Determine the [x, y] coordinate at the center of the cell enclosing the given text.  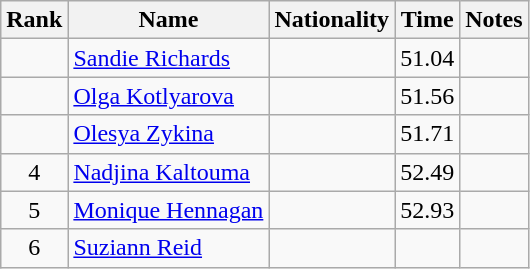
Name [168, 20]
52.49 [428, 172]
Notes [494, 20]
52.93 [428, 210]
Suziann Reid [168, 248]
51.71 [428, 134]
51.04 [428, 58]
51.56 [428, 96]
Olesya Zykina [168, 134]
Nationality [332, 20]
4 [34, 172]
Nadjina Kaltouma [168, 172]
Olga Kotlyarova [168, 96]
Rank [34, 20]
5 [34, 210]
Sandie Richards [168, 58]
6 [34, 248]
Monique Hennagan [168, 210]
Time [428, 20]
